Return (x, y) of the center of cell containing provided text 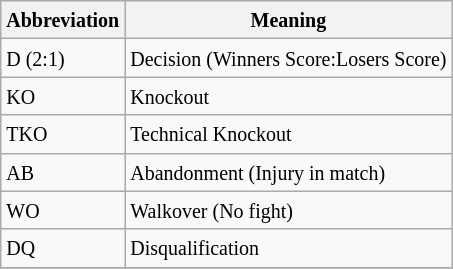
DQ (63, 248)
KO (63, 96)
Abbreviation (63, 20)
Meaning (288, 20)
AB (63, 172)
Technical Knockout (288, 134)
Abandonment (Injury in match) (288, 172)
Knockout (288, 96)
Decision (Winners Score:Losers Score) (288, 58)
Walkover (No fight) (288, 210)
WO (63, 210)
D (2:1) (63, 58)
TKO (63, 134)
Disqualification (288, 248)
